Return the (x, y) coordinate for the center point of the cell that contains the specified text.  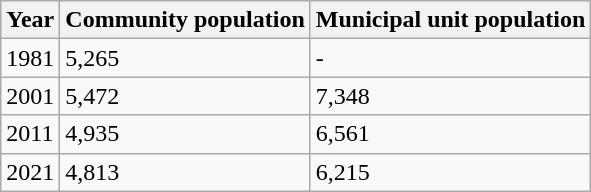
Municipal unit population (450, 20)
2021 (30, 172)
4,813 (185, 172)
4,935 (185, 134)
Year (30, 20)
- (450, 58)
Community population (185, 20)
2011 (30, 134)
2001 (30, 96)
7,348 (450, 96)
1981 (30, 58)
6,215 (450, 172)
5,265 (185, 58)
5,472 (185, 96)
6,561 (450, 134)
